Search for the cell housing the specified text and yield its (X, Y) center coordinate. 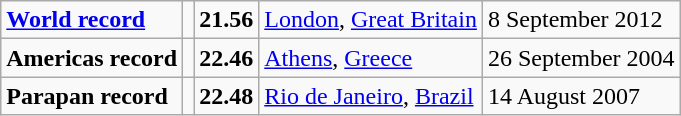
8 September 2012 (581, 20)
Rio de Janeiro, Brazil (371, 96)
14 August 2007 (581, 96)
Parapan record (92, 96)
Americas record (92, 58)
26 September 2004 (581, 58)
World record (92, 20)
London, Great Britain (371, 20)
22.48 (226, 96)
Athens, Greece (371, 58)
21.56 (226, 20)
22.46 (226, 58)
